Extract the [X, Y] coordinate from the center of the cell holding the provided text.  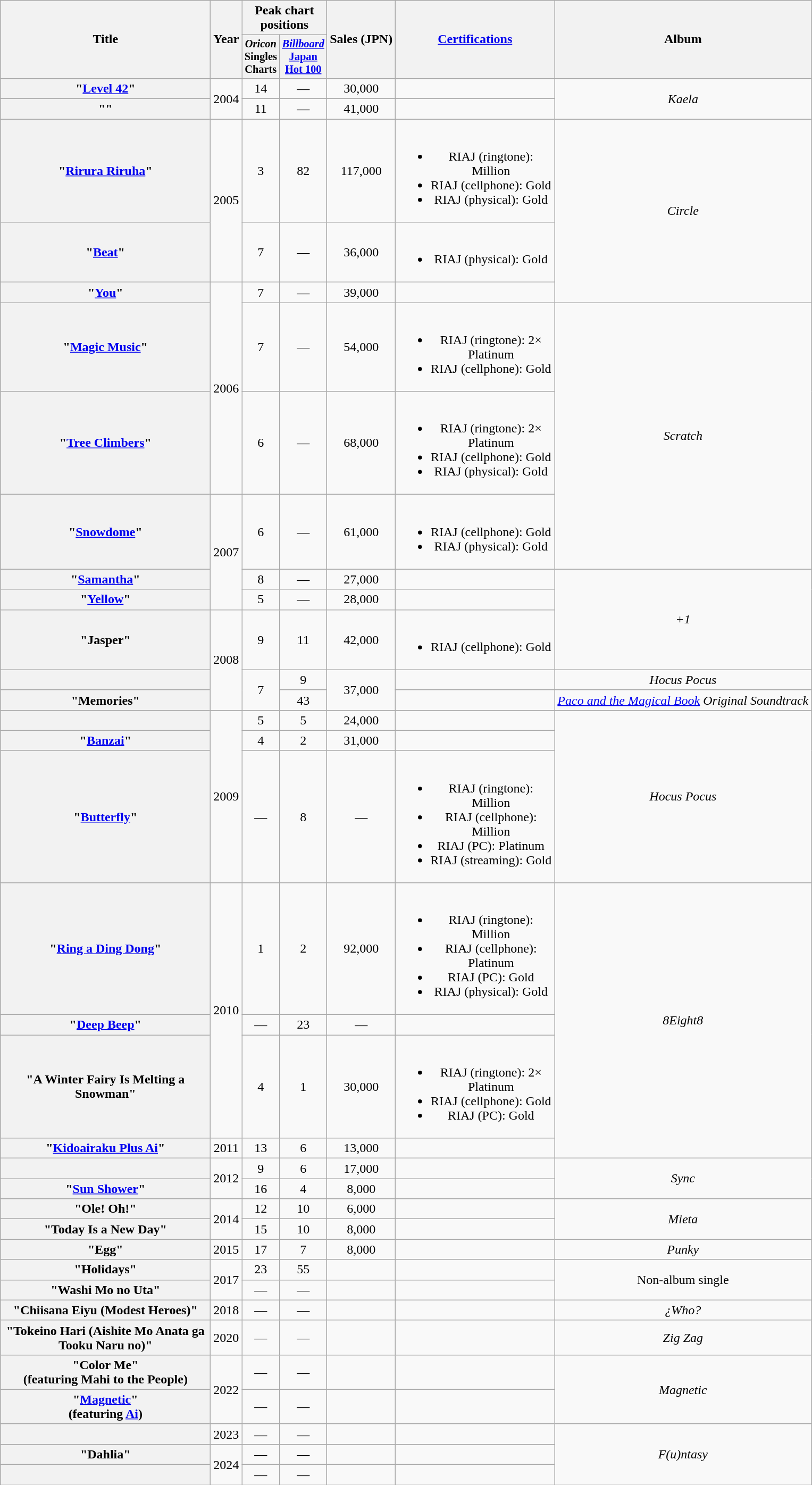
92,000 [362, 948]
27,000 [362, 579]
"Color Me"(featuring Mahi to the People) [105, 1372]
17 [261, 1249]
"Magnetic"(featuring Ai) [105, 1406]
"Butterfly" [105, 816]
Certifications [475, 39]
Oricon Singles Charts [261, 57]
13 [261, 1148]
31,000 [362, 740]
13,000 [362, 1148]
24,000 [362, 720]
16 [261, 1189]
Album [683, 39]
2023 [227, 1434]
"Chiisana Eiyu (Modest Heroes)" [105, 1310]
14 [261, 88]
37,000 [362, 690]
2017 [227, 1280]
+1 [683, 619]
"Tokeino Hari (Aishite Mo Anata ga Tooku Naru no)" [105, 1337]
2009 [227, 796]
2018 [227, 1310]
8Eight8 [683, 1020]
15 [261, 1229]
"Samantha" [105, 579]
"Ole! Oh!" [105, 1209]
39,000 [362, 293]
2020 [227, 1337]
2015 [227, 1249]
2008 [227, 660]
"" [105, 109]
"Magic Music" [105, 347]
6,000 [362, 1209]
117,000 [362, 171]
"You" [105, 293]
"Holidays" [105, 1270]
Magnetic [683, 1389]
2006 [227, 388]
RIAJ (ringtone): 2× PlatinumRIAJ (cellphone): GoldRIAJ (PC): Gold [475, 1087]
2004 [227, 98]
2011 [227, 1148]
"Dahlia" [105, 1454]
"A Winter Fairy Is Melting a Snowman" [105, 1087]
"Washi Mo no Uta" [105, 1290]
"Ring a Ding Dong" [105, 948]
"Sun Shower" [105, 1189]
Year [227, 39]
"Level 42" [105, 88]
Paco and the Magical Book Original Soundtrack [683, 700]
Scratch [683, 436]
"Kidoairaku Plus Ai" [105, 1148]
Kaela [683, 98]
¿Who? [683, 1310]
42,000 [362, 639]
"Beat" [105, 252]
"Banzai" [105, 740]
68,000 [362, 443]
61,000 [362, 532]
17,000 [362, 1169]
2014 [227, 1219]
Sales (JPN) [362, 39]
RIAJ (cellphone): Gold [475, 639]
2012 [227, 1179]
"Deep Beep" [105, 1025]
F(u)ntasy [683, 1454]
RIAJ (ringtone): MillionRIAJ (cellphone): PlatinumRIAJ (PC): GoldRIAJ (physical): Gold [475, 948]
12 [261, 1209]
28,000 [362, 599]
55 [303, 1270]
"Today Is a New Day" [105, 1229]
2024 [227, 1464]
"Egg" [105, 1249]
"Tree Climbers" [105, 443]
41,000 [362, 109]
Zig Zag [683, 1337]
Mieta [683, 1219]
"Rirura Riruha" [105, 171]
43 [303, 700]
Peak chart positions [284, 18]
Punky [683, 1249]
36,000 [362, 252]
"Snowdome" [105, 532]
Non-album single [683, 1280]
2005 [227, 201]
RIAJ (cellphone): GoldRIAJ (physical): Gold [475, 532]
2022 [227, 1389]
RIAJ (ringtone): MillionRIAJ (cellphone): GoldRIAJ (physical): Gold [475, 171]
Title [105, 39]
2007 [227, 552]
RIAJ (physical): Gold [475, 252]
RIAJ (ringtone): 2× PlatinumRIAJ (cellphone): GoldRIAJ (physical): Gold [475, 443]
Circle [683, 211]
"Jasper" [105, 639]
Sync [683, 1179]
"Yellow" [105, 599]
54,000 [362, 347]
Billboard Japan Hot 100 [303, 57]
82 [303, 171]
3 [261, 171]
RIAJ (ringtone): 2× PlatinumRIAJ (cellphone): Gold [475, 347]
"Memories" [105, 700]
2010 [227, 1010]
RIAJ (ringtone): MillionRIAJ (cellphone): MillionRIAJ (PC): PlatinumRIAJ (streaming): Gold [475, 816]
